Scan for the cell matching the given text and deliver its [x, y] coordinate at center. 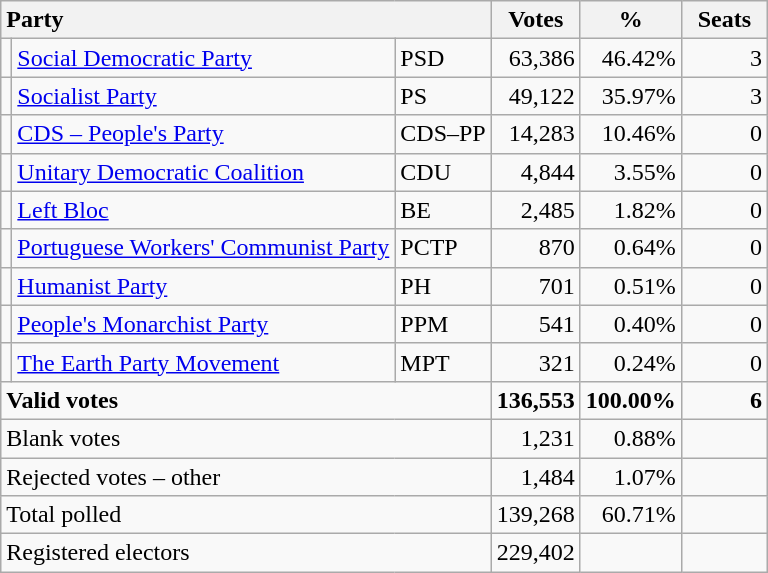
6 [724, 400]
Party [246, 20]
35.97% [630, 96]
0.24% [630, 362]
Social Democratic Party [204, 58]
136,553 [536, 400]
3.55% [630, 172]
46.42% [630, 58]
BE [443, 210]
Registered electors [246, 553]
60.71% [630, 515]
1.07% [630, 477]
870 [536, 248]
0.51% [630, 286]
PSD [443, 58]
CDS – People's Party [204, 134]
Blank votes [246, 438]
Total polled [246, 515]
People's Monarchist Party [204, 324]
Seats [724, 20]
229,402 [536, 553]
MPT [443, 362]
Votes [536, 20]
PCTP [443, 248]
100.00% [630, 400]
541 [536, 324]
Rejected votes – other [246, 477]
Left Bloc [204, 210]
CDS–PP [443, 134]
0.64% [630, 248]
321 [536, 362]
49,122 [536, 96]
PH [443, 286]
10.46% [630, 134]
0.88% [630, 438]
63,386 [536, 58]
139,268 [536, 515]
Valid votes [246, 400]
PPM [443, 324]
Socialist Party [204, 96]
Portuguese Workers' Communist Party [204, 248]
The Earth Party Movement [204, 362]
1,484 [536, 477]
4,844 [536, 172]
2,485 [536, 210]
CDU [443, 172]
0.40% [630, 324]
% [630, 20]
PS [443, 96]
14,283 [536, 134]
1.82% [630, 210]
701 [536, 286]
Humanist Party [204, 286]
Unitary Democratic Coalition [204, 172]
1,231 [536, 438]
